From the cell containing the given text, extract its center point as (X, Y) coordinate. 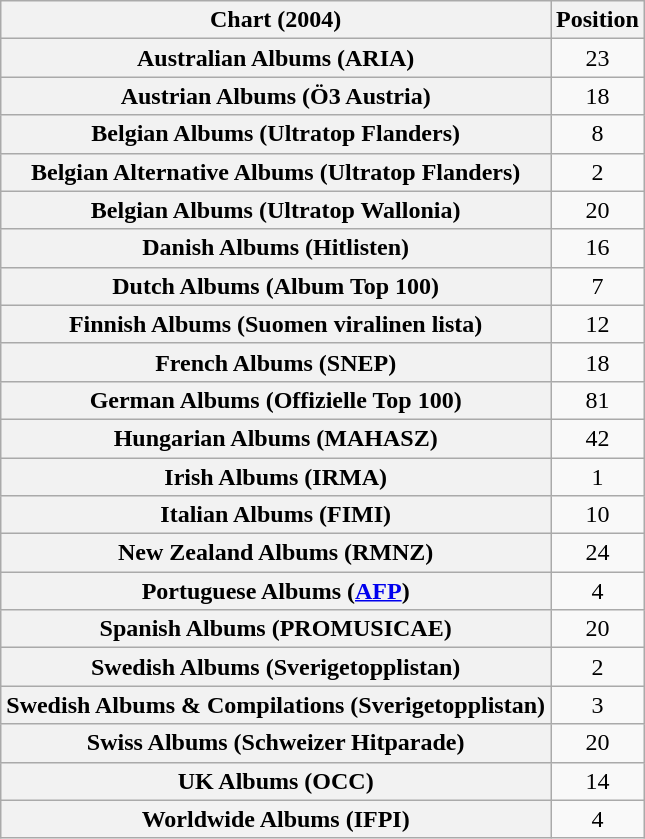
German Albums (Offizielle Top 100) (276, 400)
Belgian Alternative Albums (Ultratop Flanders) (276, 172)
Belgian Albums (Ultratop Wallonia) (276, 210)
Belgian Albums (Ultratop Flanders) (276, 134)
10 (598, 515)
14 (598, 781)
Position (598, 20)
81 (598, 400)
Spanish Albums (PROMUSICAE) (276, 629)
7 (598, 286)
24 (598, 553)
Italian Albums (FIMI) (276, 515)
Austrian Albums (Ö3 Austria) (276, 96)
Chart (2004) (276, 20)
Irish Albums (IRMA) (276, 477)
23 (598, 58)
UK Albums (OCC) (276, 781)
12 (598, 324)
Swedish Albums & Compilations (Sverigetopplistan) (276, 705)
Danish Albums (Hitlisten) (276, 248)
16 (598, 248)
French Albums (SNEP) (276, 362)
3 (598, 705)
New Zealand Albums (RMNZ) (276, 553)
Dutch Albums (Album Top 100) (276, 286)
Swiss Albums (Schweizer Hitparade) (276, 743)
Australian Albums (ARIA) (276, 58)
8 (598, 134)
Worldwide Albums (IFPI) (276, 819)
Swedish Albums (Sverigetopplistan) (276, 667)
Portuguese Albums (AFP) (276, 591)
Hungarian Albums (MAHASZ) (276, 438)
42 (598, 438)
Finnish Albums (Suomen viralinen lista) (276, 324)
1 (598, 477)
